Output the [X, Y] coordinate of the center of the cell containing the given text.  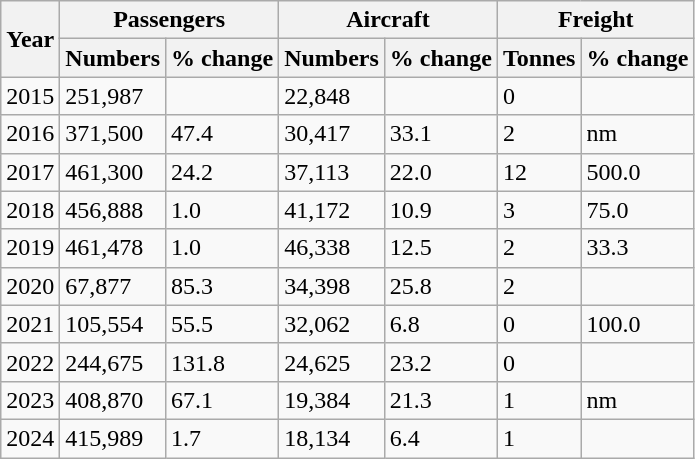
Aircraft [388, 20]
251,987 [113, 96]
85.3 [222, 286]
6.8 [440, 324]
3 [539, 210]
Tonnes [539, 58]
456,888 [113, 210]
131.8 [222, 362]
244,675 [113, 362]
24,625 [332, 362]
6.4 [440, 438]
415,989 [113, 438]
30,417 [332, 134]
21.3 [440, 400]
Year [30, 39]
12.5 [440, 248]
Freight [596, 20]
75.0 [638, 210]
2022 [30, 362]
67,877 [113, 286]
24.2 [222, 172]
33.1 [440, 134]
2017 [30, 172]
33.3 [638, 248]
67.1 [222, 400]
2018 [30, 210]
41,172 [332, 210]
100.0 [638, 324]
32,062 [332, 324]
46,338 [332, 248]
19,384 [332, 400]
105,554 [113, 324]
12 [539, 172]
18,134 [332, 438]
1.7 [222, 438]
461,300 [113, 172]
10.9 [440, 210]
Passengers [170, 20]
500.0 [638, 172]
2016 [30, 134]
22,848 [332, 96]
23.2 [440, 362]
55.5 [222, 324]
2024 [30, 438]
2021 [30, 324]
34,398 [332, 286]
25.8 [440, 286]
22.0 [440, 172]
408,870 [113, 400]
461,478 [113, 248]
371,500 [113, 134]
2023 [30, 400]
37,113 [332, 172]
2020 [30, 286]
2015 [30, 96]
47.4 [222, 134]
2019 [30, 248]
